For the text-containing cell, return its midpoint in [x, y] coordinate format. 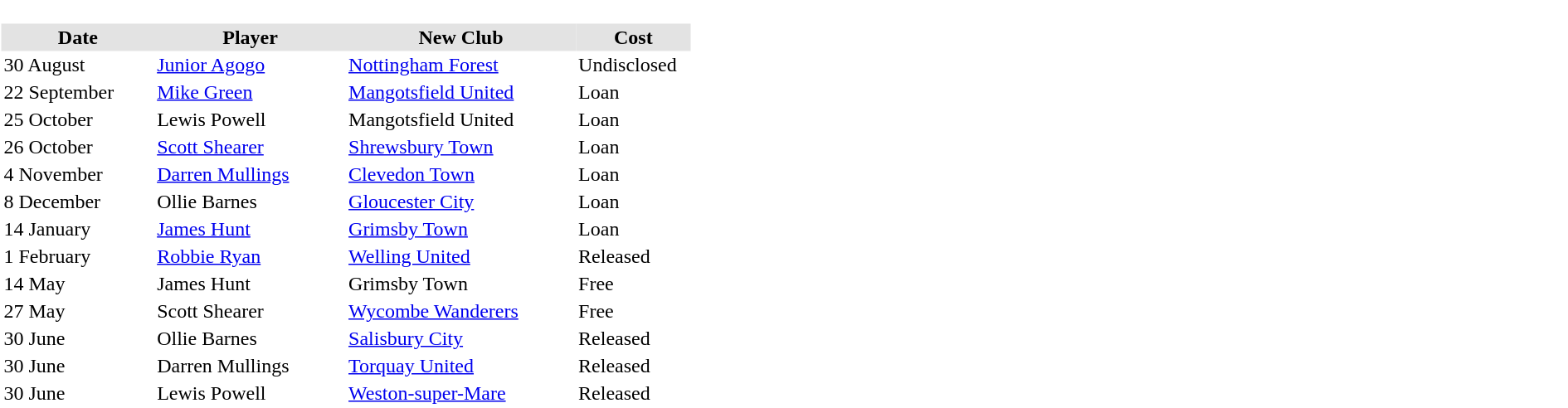
Junior Agogo [251, 65]
30 August [78, 65]
1 February [78, 255]
Shrewsbury Town [461, 146]
22 September [78, 91]
Weston-super-Mare [461, 393]
Clevedon Town [461, 174]
Wycombe Wanderers [461, 310]
Undisclosed [634, 65]
14 May [78, 284]
Salisbury City [461, 338]
Date [78, 36]
8 December [78, 201]
Cost [634, 36]
New Club [461, 36]
Nottingham Forest [461, 65]
4 November [78, 174]
14 January [78, 229]
26 October [78, 146]
Robbie Ryan [251, 255]
Player [251, 36]
27 May [78, 310]
25 October [78, 119]
Mike Green [251, 91]
Torquay United [461, 365]
Gloucester City [461, 201]
Welling United [461, 255]
